Identify which cell holds the provided text, then report its [X, Y] central coordinate. 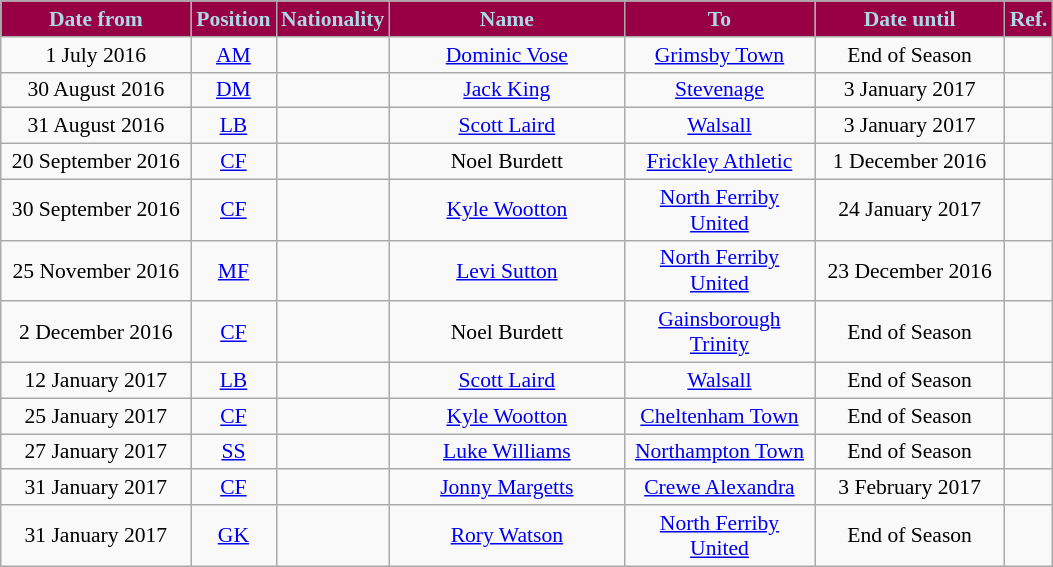
Cheltenham Town [719, 416]
24 January 2017 [910, 210]
AM [234, 55]
GK [234, 536]
23 December 2016 [910, 270]
31 August 2016 [96, 126]
Nationality [332, 19]
3 February 2017 [910, 488]
MF [234, 270]
Ref. [1029, 19]
Position [234, 19]
1 December 2016 [910, 162]
20 September 2016 [96, 162]
1 July 2016 [96, 55]
25 November 2016 [96, 270]
SS [234, 452]
Jonny Margetts [506, 488]
Name [506, 19]
Gainsborough Trinity [719, 332]
30 September 2016 [96, 210]
30 August 2016 [96, 90]
Jack King [506, 90]
Rory Watson [506, 536]
Luke Williams [506, 452]
To [719, 19]
DM [234, 90]
Stevenage [719, 90]
25 January 2017 [96, 416]
Date from [96, 19]
2 December 2016 [96, 332]
Northampton Town [719, 452]
27 January 2017 [96, 452]
Frickley Athletic [719, 162]
Dominic Vose [506, 55]
Date until [910, 19]
Grimsby Town [719, 55]
12 January 2017 [96, 381]
Crewe Alexandra [719, 488]
Levi Sutton [506, 270]
